For the text-containing cell, return its midpoint in (X, Y) coordinate format. 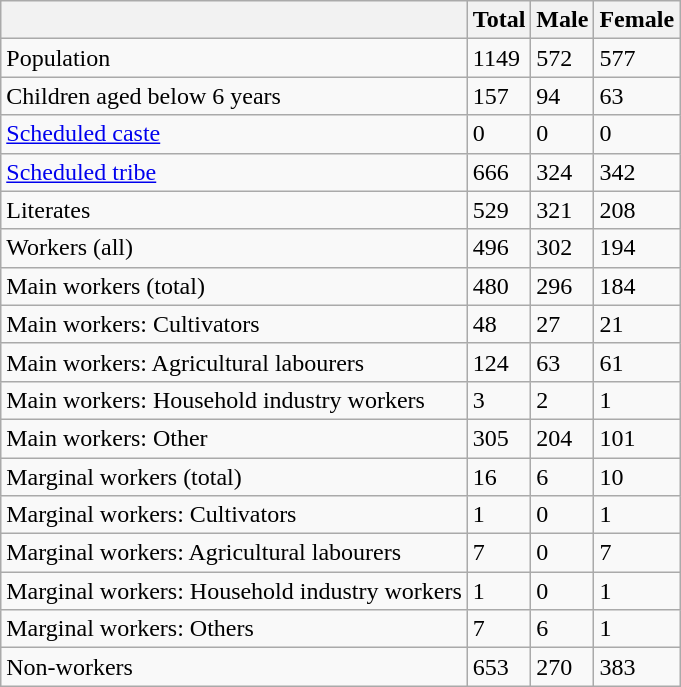
21 (637, 324)
94 (562, 96)
101 (637, 438)
10 (637, 477)
572 (562, 58)
Main workers (total) (234, 286)
124 (499, 362)
321 (562, 210)
302 (562, 248)
1149 (499, 58)
Main workers: Agricultural labourers (234, 362)
Non-workers (234, 667)
Female (637, 20)
2 (562, 400)
48 (499, 324)
Scheduled tribe (234, 172)
Marginal workers: Others (234, 629)
27 (562, 324)
Population (234, 58)
3 (499, 400)
157 (499, 96)
Total (499, 20)
666 (499, 172)
Children aged below 6 years (234, 96)
Marginal workers: Household industry workers (234, 591)
480 (499, 286)
208 (637, 210)
Marginal workers (total) (234, 477)
Main workers: Other (234, 438)
16 (499, 477)
Scheduled caste (234, 134)
342 (637, 172)
577 (637, 58)
194 (637, 248)
Workers (all) (234, 248)
305 (499, 438)
184 (637, 286)
61 (637, 362)
Main workers: Household industry workers (234, 400)
383 (637, 667)
Main workers: Cultivators (234, 324)
496 (499, 248)
296 (562, 286)
204 (562, 438)
Male (562, 20)
Literates (234, 210)
324 (562, 172)
Marginal workers: Cultivators (234, 515)
529 (499, 210)
Marginal workers: Agricultural labourers (234, 553)
270 (562, 667)
653 (499, 667)
